Return the [x, y] coordinate for the center point of the cell that contains the specified text.  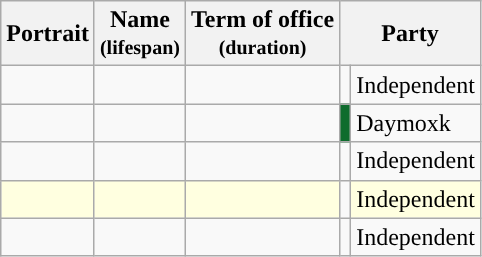
Name(lifespan) [140, 34]
Term of office(duration) [262, 34]
Party [410, 34]
Portrait [48, 34]
Daymoxk [416, 123]
